Capture the cell that displays the provided text and extract its [X, Y] central coordinate. 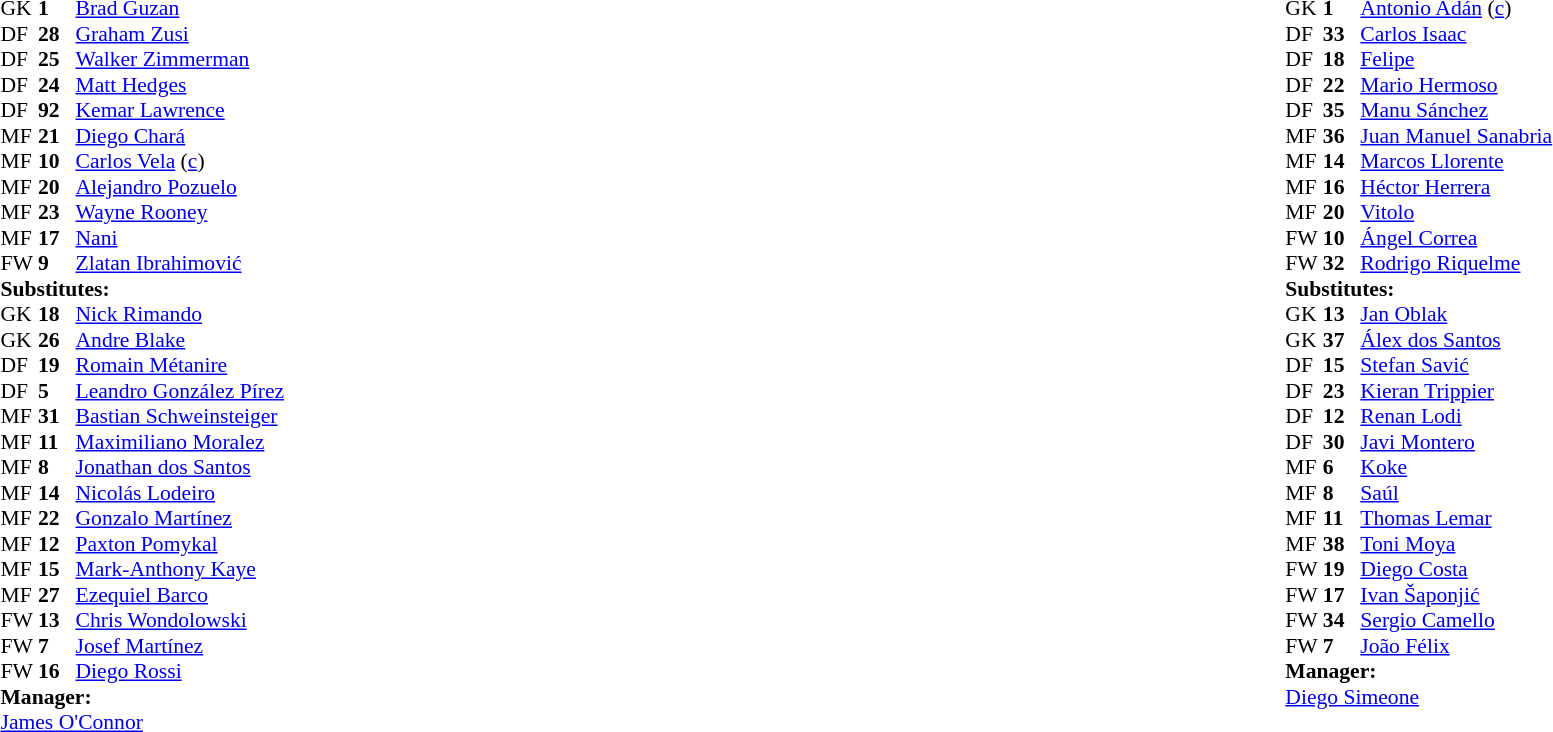
Matt Hedges [180, 85]
5 [57, 391]
38 [1342, 544]
Chris Wondolowski [180, 621]
24 [57, 85]
Walker Zimmerman [180, 59]
35 [1342, 111]
Kieran Trippier [1456, 391]
Saúl [1456, 493]
Álex dos Santos [1456, 340]
Ezequiel Barco [180, 595]
Juan Manuel Sanabria [1456, 136]
Carlos Vela (c) [180, 161]
Marcos Llorente [1456, 161]
Kemar Lawrence [180, 111]
Diego Chará [180, 136]
21 [57, 136]
Rodrigo Riquelme [1456, 263]
30 [1342, 442]
Toni Moya [1456, 544]
Andre Blake [180, 340]
Ivan Šaponjić [1456, 595]
9 [57, 263]
Graham Zusi [180, 34]
26 [57, 340]
27 [57, 595]
31 [57, 417]
28 [57, 34]
Gonzalo Martínez [180, 519]
33 [1342, 34]
36 [1342, 136]
Jonathan dos Santos [180, 467]
Héctor Herrera [1456, 187]
Vitolo [1456, 213]
Bastian Schweinsteiger [180, 417]
Nani [180, 238]
Leandro González Pírez [180, 391]
6 [1342, 467]
Diego Rossi [180, 671]
Jan Oblak [1456, 315]
Paxton Pomykal [180, 544]
32 [1342, 263]
Carlos Isaac [1456, 34]
Felipe [1456, 59]
Nick Rimando [180, 315]
Zlatan Ibrahimović [180, 263]
Wayne Rooney [180, 213]
Stefan Savić [1456, 365]
Ángel Correa [1456, 238]
Diego Simeone [1418, 697]
Thomas Lemar [1456, 519]
34 [1342, 621]
25 [57, 59]
Mark-Anthony Kaye [180, 569]
Koke [1456, 467]
Alejandro Pozuelo [180, 187]
Mario Hermoso [1456, 85]
Sergio Camello [1456, 621]
92 [57, 111]
Maximiliano Moralez [180, 442]
Josef Martínez [180, 646]
Diego Costa [1456, 569]
37 [1342, 340]
Nicolás Lodeiro [180, 493]
Renan Lodi [1456, 417]
João Félix [1456, 646]
Javi Montero [1456, 442]
Manu Sánchez [1456, 111]
Romain Métanire [180, 365]
